Pinpoint the cell where the given text exists, returning its (X, Y) midpoint coordinate. 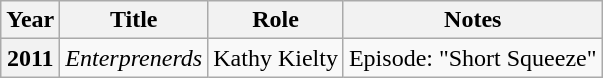
Kathy Kielty (276, 58)
Year (30, 20)
Enterprenerds (134, 58)
Episode: "Short Squeeze" (472, 58)
Notes (472, 20)
2011 (30, 58)
Title (134, 20)
Role (276, 20)
